Find where the given text appears and provide that cell's center as [x, y] coordinate. 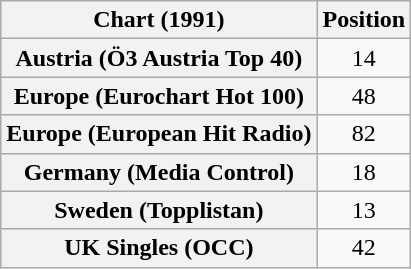
Chart (1991) [159, 20]
Europe (Eurochart Hot 100) [159, 96]
Austria (Ö3 Austria Top 40) [159, 58]
Germany (Media Control) [159, 172]
Europe (European Hit Radio) [159, 134]
Sweden (Topplistan) [159, 210]
18 [364, 172]
UK Singles (OCC) [159, 248]
14 [364, 58]
82 [364, 134]
42 [364, 248]
48 [364, 96]
Position [364, 20]
13 [364, 210]
